Find where the given text appears and provide that cell's center as [x, y] coordinate. 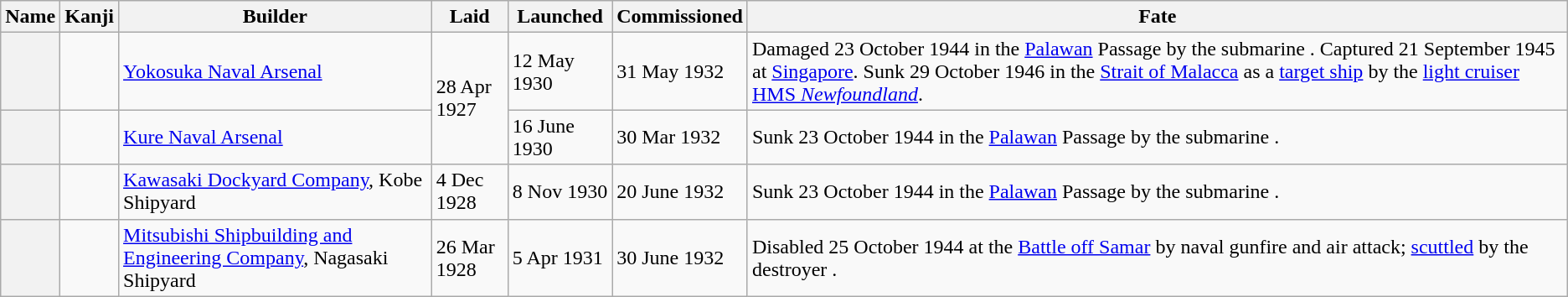
16 June 1930 [560, 138]
Commissioned [680, 17]
Launched [560, 17]
5 Apr 1931 [560, 258]
Kanji [90, 17]
4 Dec 1928 [469, 191]
12 May 1930 [560, 71]
Kure Naval Arsenal [276, 138]
Disabled 25 October 1944 at the Battle off Samar by naval gunfire and air attack; scuttled by the destroyer . [1158, 258]
8 Nov 1930 [560, 191]
28 Apr 1927 [469, 99]
31 May 1932 [680, 71]
Fate [1158, 17]
Kawasaki Dockyard Company, Kobe Shipyard [276, 191]
26 Mar 1928 [469, 258]
Builder [276, 17]
Laid [469, 17]
30 Mar 1932 [680, 138]
30 June 1932 [680, 258]
Name [30, 17]
20 June 1932 [680, 191]
Mitsubishi Shipbuilding and Engineering Company, Nagasaki Shipyard [276, 258]
Yokosuka Naval Arsenal [276, 71]
